Find where the given text appears and provide that cell's center as (x, y) coordinate. 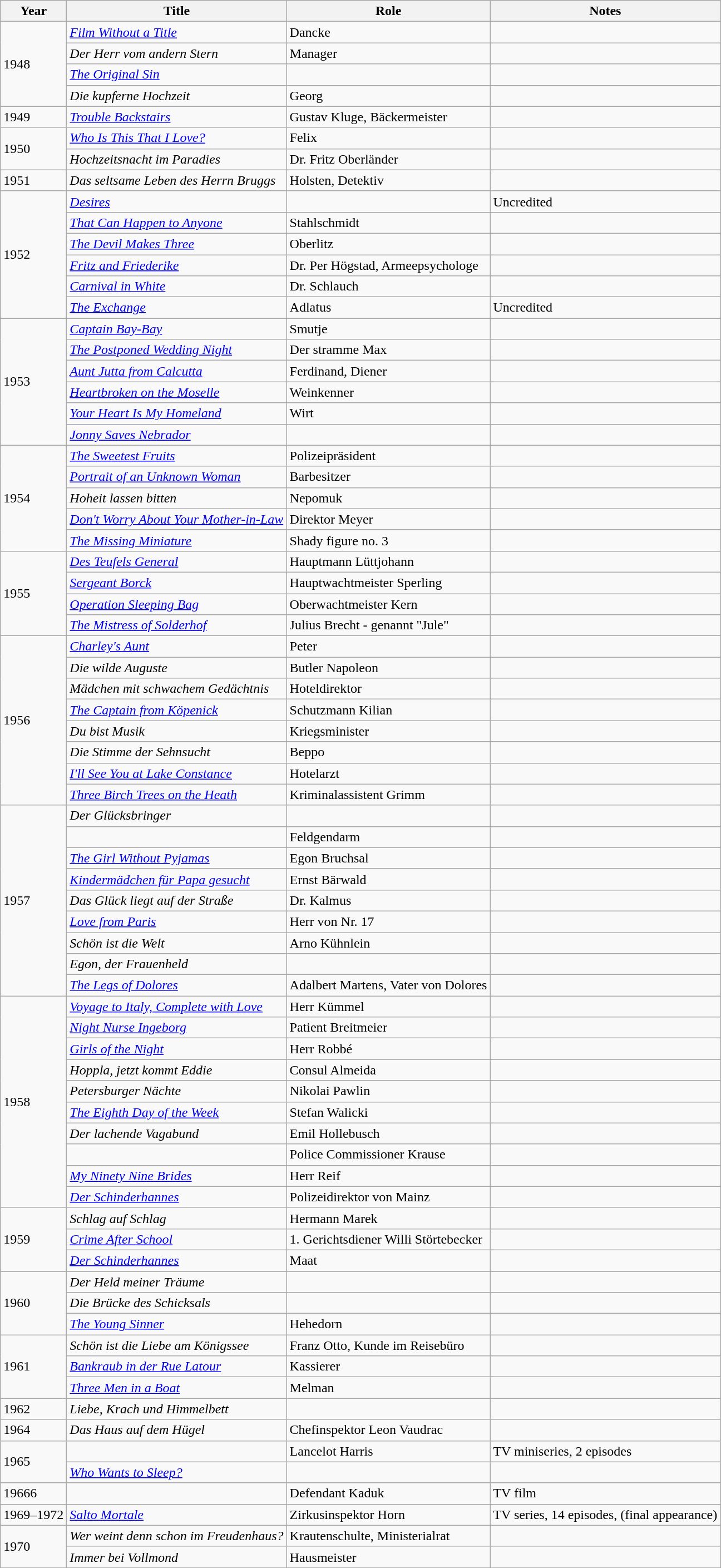
Desires (177, 201)
Barbesitzer (388, 477)
Schön ist die Liebe am Königssee (177, 1345)
Des Teufels General (177, 561)
Hauptwachtmeister Sperling (388, 583)
1957 (33, 900)
Hehedorn (388, 1324)
Hauptmann Lüttjohann (388, 561)
1954 (33, 498)
Smutje (388, 329)
The Girl Without Pyjamas (177, 858)
Role (388, 11)
Herr Kümmel (388, 1007)
Year (33, 11)
Melman (388, 1388)
That Can Happen to Anyone (177, 223)
Ernst Bärwald (388, 879)
Mädchen mit schwachem Gedächtnis (177, 689)
Shady figure no. 3 (388, 540)
Salto Mortale (177, 1515)
Adlatus (388, 308)
Schutzmann Kilian (388, 710)
Bankraub in der Rue Latour (177, 1367)
1960 (33, 1303)
Liebe, Krach und Himmelbett (177, 1409)
Direktor Meyer (388, 519)
19666 (33, 1493)
Peter (388, 647)
1950 (33, 149)
1951 (33, 180)
Film Without a Title (177, 32)
1961 (33, 1367)
1953 (33, 382)
Hoheit lassen bitten (177, 498)
The Exchange (177, 308)
Schlag auf Schlag (177, 1218)
1959 (33, 1239)
Petersburger Nächte (177, 1091)
Julius Brecht - genannt "Jule" (388, 625)
The Sweetest Fruits (177, 456)
The Young Sinner (177, 1324)
Schön ist die Welt (177, 943)
My Ninety Nine Brides (177, 1176)
Hausmeister (388, 1557)
1969–1972 (33, 1515)
Du bist Musik (177, 731)
The Postponed Wedding Night (177, 350)
Dr. Kalmus (388, 900)
Charley's Aunt (177, 647)
Adalbert Martens, Vater von Dolores (388, 985)
Lancelot Harris (388, 1451)
Captain Bay-Bay (177, 329)
Who Wants to Sleep? (177, 1472)
Manager (388, 53)
Stefan Walicki (388, 1112)
I'll See You at Lake Constance (177, 773)
Oberlitz (388, 244)
Sergeant Borck (177, 583)
Jonny Saves Nebrador (177, 435)
Das Haus auf dem Hügel (177, 1430)
Fritz and Friederike (177, 265)
Crime After School (177, 1239)
Portrait of an Unknown Woman (177, 477)
Immer bei Vollmond (177, 1557)
Chefinspektor Leon Vaudrac (388, 1430)
TV film (605, 1493)
Ferdinand, Diener (388, 371)
Hermann Marek (388, 1218)
1965 (33, 1462)
Hoteldirektor (388, 689)
Hochzeitsnacht im Paradies (177, 159)
1955 (33, 593)
Kassierer (388, 1367)
Night Nurse Ingeborg (177, 1028)
Herr von Nr. 17 (388, 921)
Franz Otto, Kunde im Reisebüro (388, 1345)
Three Birch Trees on the Heath (177, 795)
Der Glücksbringer (177, 816)
Heartbroken on the Moselle (177, 392)
Maat (388, 1260)
Zirkusinspektor Horn (388, 1515)
1962 (33, 1409)
Herr Reif (388, 1176)
Herr Robbé (388, 1049)
Gustav Kluge, Bäckermeister (388, 117)
Feldgendarm (388, 837)
Egon, der Frauenheld (177, 964)
The Legs of Dolores (177, 985)
Carnival in White (177, 287)
TV miniseries, 2 episodes (605, 1451)
Dr. Schlauch (388, 287)
Krautenschulte, Ministerialrat (388, 1536)
1. Gerichtsdiener Willi Störtebecker (388, 1239)
Die Stimme der Sehnsucht (177, 752)
Das seltsame Leben des Herrn Bruggs (177, 180)
Polizeidirektor von Mainz (388, 1197)
TV series, 14 episodes, (final appearance) (605, 1515)
Kriminalassistent Grimm (388, 795)
Wer weint denn schon im Freudenhaus? (177, 1536)
The Eighth Day of the Week (177, 1112)
1948 (33, 64)
Kriegsminister (388, 731)
The Devil Makes Three (177, 244)
Nepomuk (388, 498)
Patient Breitmeier (388, 1028)
Wirt (388, 413)
1949 (33, 117)
The Mistress of Solderhof (177, 625)
Die kupferne Hochzeit (177, 96)
Hotelarzt (388, 773)
Emil Hollebusch (388, 1133)
Beppo (388, 752)
Oberwachtmeister Kern (388, 604)
Holsten, Detektiv (388, 180)
Kindermädchen für Papa gesucht (177, 879)
The Missing Miniature (177, 540)
Aunt Jutta from Calcutta (177, 371)
Notes (605, 11)
Der Herr vom andern Stern (177, 53)
Hoppla, jetzt kommt Eddie (177, 1070)
1956 (33, 721)
Nikolai Pawlin (388, 1091)
Arno Kühnlein (388, 943)
Die wilde Auguste (177, 668)
Dancke (388, 32)
Trouble Backstairs (177, 117)
Your Heart Is My Homeland (177, 413)
Police Commissioner Krause (388, 1155)
Stahlschmidt (388, 223)
Defendant Kaduk (388, 1493)
The Captain from Köpenick (177, 710)
Der Held meiner Träume (177, 1281)
Operation Sleeping Bag (177, 604)
Das Glück liegt auf der Straße (177, 900)
Der stramme Max (388, 350)
Egon Bruchsal (388, 858)
Butler Napoleon (388, 668)
Die Brücke des Schicksals (177, 1303)
Georg (388, 96)
Weinkenner (388, 392)
Who Is This That I Love? (177, 138)
Don't Worry About Your Mother-in-Law (177, 519)
Dr. Fritz Oberländer (388, 159)
Polizeipräsident (388, 456)
Der lachende Vagabund (177, 1133)
1952 (33, 254)
Three Men in a Boat (177, 1388)
Love from Paris (177, 921)
1958 (33, 1102)
1964 (33, 1430)
The Original Sin (177, 75)
Consul Almeida (388, 1070)
1970 (33, 1546)
Title (177, 11)
Girls of the Night (177, 1049)
Dr. Per Högstad, Armeepsychologe (388, 265)
Felix (388, 138)
Voyage to Italy, Complete with Love (177, 1007)
